Output the [X, Y] coordinate of the center of the cell containing the given text.  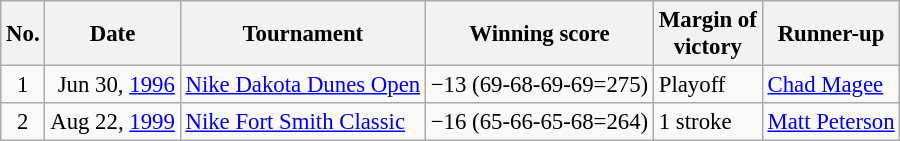
Date [112, 34]
1 stroke [708, 122]
No. [23, 34]
Runner-up [831, 34]
Matt Peterson [831, 122]
Aug 22, 1999 [112, 122]
2 [23, 122]
Chad Magee [831, 85]
1 [23, 85]
−13 (69-68-69-69=275) [539, 85]
Jun 30, 1996 [112, 85]
Nike Dakota Dunes Open [302, 85]
Playoff [708, 85]
Winning score [539, 34]
Nike Fort Smith Classic [302, 122]
Margin ofvictory [708, 34]
−16 (65-66-65-68=264) [539, 122]
Tournament [302, 34]
